Capture the cell that displays the provided text and extract its [X, Y] central coordinate. 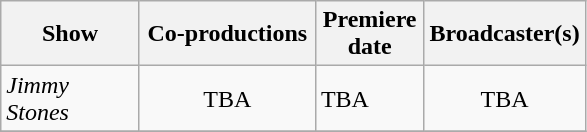
Premiere date [370, 34]
Jimmy Stones [70, 98]
Broadcaster(s) [504, 34]
Show [70, 34]
Co-productions [227, 34]
